Return the [x, y] coordinate for the center point of the cell that contains the specified text.  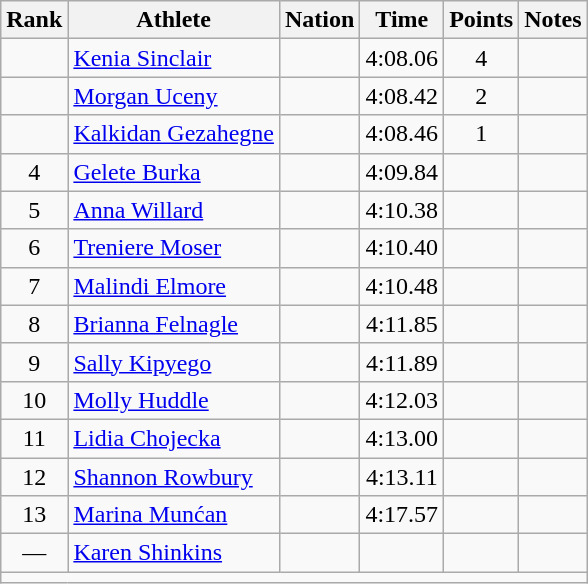
1 [482, 134]
Notes [553, 20]
Lidia Chojecka [174, 438]
Nation [319, 20]
6 [34, 248]
4:08.06 [402, 58]
4:11.89 [402, 362]
5 [34, 210]
2 [482, 96]
4:12.03 [402, 400]
Marina Munćan [174, 515]
Malindi Elmore [174, 286]
— [34, 553]
Kenia Sinclair [174, 58]
Gelete Burka [174, 172]
11 [34, 438]
4:10.40 [402, 248]
Anna Willard [174, 210]
4:08.42 [402, 96]
Time [402, 20]
Shannon Rowbury [174, 477]
Molly Huddle [174, 400]
4:08.46 [402, 134]
Points [482, 20]
4:10.38 [402, 210]
Treniere Moser [174, 248]
Morgan Uceny [174, 96]
Athlete [174, 20]
Sally Kipyego [174, 362]
Rank [34, 20]
Karen Shinkins [174, 553]
4:09.84 [402, 172]
4:13.00 [402, 438]
4:10.48 [402, 286]
10 [34, 400]
Kalkidan Gezahegne [174, 134]
8 [34, 324]
13 [34, 515]
Brianna Felnagle [174, 324]
9 [34, 362]
12 [34, 477]
4:13.11 [402, 477]
4:11.85 [402, 324]
7 [34, 286]
4:17.57 [402, 515]
